Determine the (X, Y) coordinate at the center of the cell enclosing the given text.  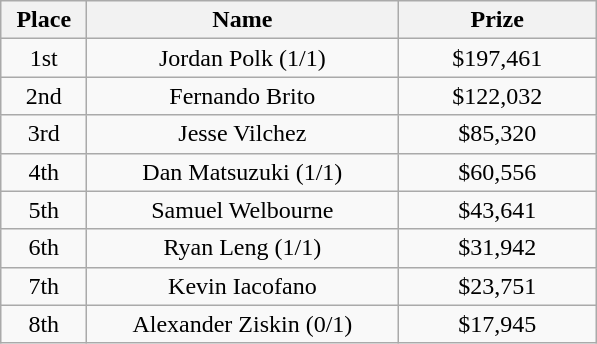
$17,945 (498, 324)
7th (44, 286)
$60,556 (498, 172)
Place (44, 20)
5th (44, 210)
3rd (44, 134)
$197,461 (498, 58)
Ryan Leng (1/1) (242, 248)
$43,641 (498, 210)
2nd (44, 96)
6th (44, 248)
$85,320 (498, 134)
$23,751 (498, 286)
Prize (498, 20)
Alexander Ziskin (0/1) (242, 324)
Fernando Brito (242, 96)
Jesse Vilchez (242, 134)
4th (44, 172)
$122,032 (498, 96)
Dan Matsuzuki (1/1) (242, 172)
Jordan Polk (1/1) (242, 58)
8th (44, 324)
Kevin Iacofano (242, 286)
$31,942 (498, 248)
Name (242, 20)
Samuel Welbourne (242, 210)
1st (44, 58)
